Pinpoint the cell where the given text exists, returning its [X, Y] midpoint coordinate. 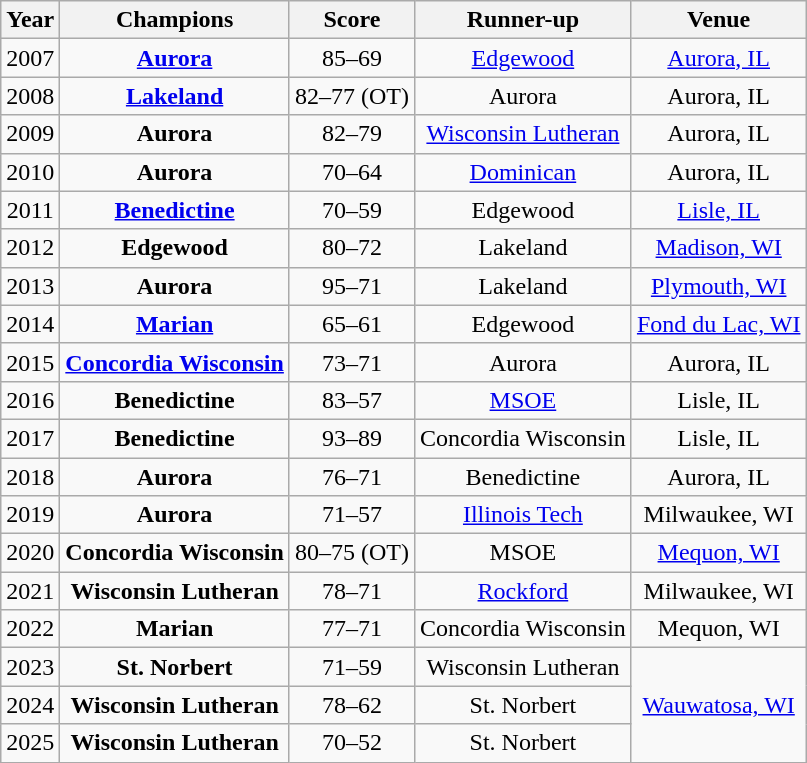
78–62 [352, 705]
2018 [30, 477]
76–71 [352, 477]
Plymouth, WI [718, 286]
2008 [30, 96]
93–89 [352, 438]
83–57 [352, 400]
Illinois Tech [522, 515]
80–72 [352, 248]
71–59 [352, 667]
2013 [30, 286]
78–71 [352, 591]
Fond du Lac, WI [718, 324]
2022 [30, 629]
73–71 [352, 362]
77–71 [352, 629]
71–57 [352, 515]
82–79 [352, 134]
2021 [30, 591]
70–59 [352, 210]
2024 [30, 705]
2007 [30, 58]
2020 [30, 553]
2012 [30, 248]
95–71 [352, 286]
Score [352, 20]
70–64 [352, 172]
65–61 [352, 324]
2025 [30, 743]
Madison, WI [718, 248]
2019 [30, 515]
Rockford [522, 591]
2010 [30, 172]
Year [30, 20]
82–77 (OT) [352, 96]
Champions [175, 20]
2016 [30, 400]
2015 [30, 362]
Runner-up [522, 20]
Wauwatosa, WI [718, 705]
80–75 (OT) [352, 553]
85–69 [352, 58]
2009 [30, 134]
70–52 [352, 743]
2011 [30, 210]
2023 [30, 667]
2017 [30, 438]
Dominican [522, 172]
Venue [718, 20]
2014 [30, 324]
